From the cell containing the given text, extract its center point as (x, y) coordinate. 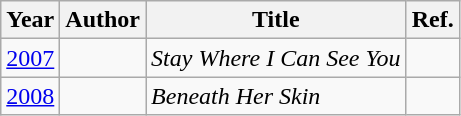
2008 (30, 96)
Stay Where I Can See You (276, 58)
Author (103, 20)
2007 (30, 58)
Beneath Her Skin (276, 96)
Ref. (432, 20)
Year (30, 20)
Title (276, 20)
